Search for the cell housing the specified text and yield its (x, y) center coordinate. 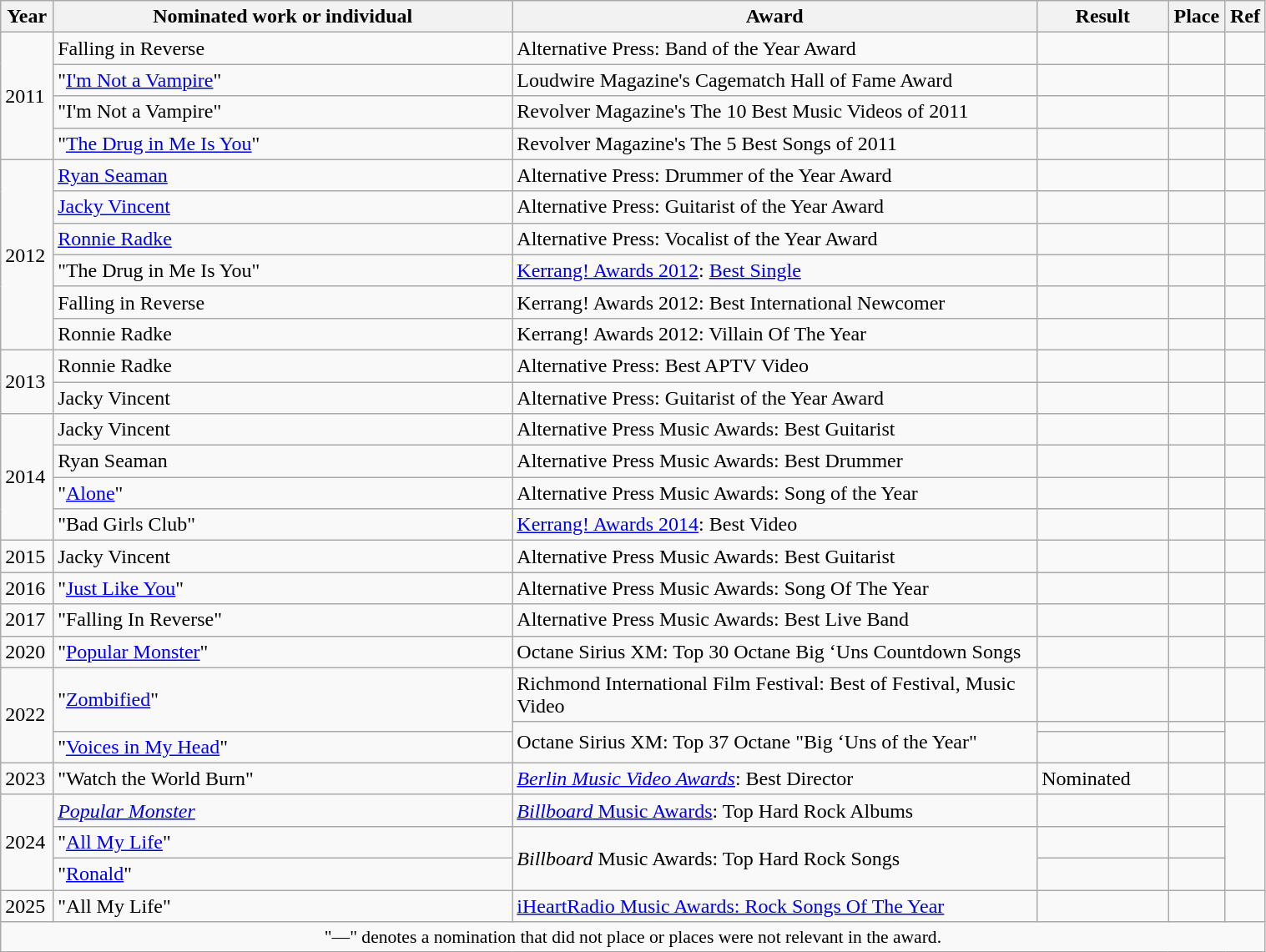
2014 (27, 477)
2023 (27, 778)
Kerrang! Awards 2012: Best Single (774, 270)
Octane Sirius XM: Top 37 Octane "Big ‘Uns of the Year" (774, 743)
Richmond International Film Festival: Best of Festival, Music Video (774, 694)
2024 (27, 842)
Berlin Music Video Awards: Best Director (774, 778)
"Falling In Reverse" (283, 620)
Award (774, 17)
"Bad Girls Club" (283, 525)
Revolver Magazine's The 5 Best Songs of 2011 (774, 144)
Result (1103, 17)
"Popular Monster" (283, 652)
Alternative Press Music Awards: Best Live Band (774, 620)
2016 (27, 588)
Alternative Press: Band of the Year Award (774, 48)
2015 (27, 557)
2012 (27, 254)
"Zombified" (283, 699)
2013 (27, 381)
2022 (27, 715)
Kerrang! Awards 2014: Best Video (774, 525)
"Ronald" (283, 874)
Kerrang! Awards 2012: Villain Of The Year (774, 334)
"Just Like You" (283, 588)
Loudwire Magazine's Cagematch Hall of Fame Award (774, 80)
"Watch the World Burn" (283, 778)
Billboard Music Awards: Top Hard Rock Songs (774, 858)
iHeartRadio Music Awards: Rock Songs Of The Year (774, 905)
Billboard Music Awards: Top Hard Rock Albums (774, 810)
2011 (27, 96)
Alternative Press: Drummer of the Year Award (774, 175)
Alternative Press Music Awards: Best Drummer (774, 461)
"—" denotes a nomination that did not place or places were not relevant in the award. (633, 937)
Nominated work or individual (283, 17)
Octane Sirius XM: Top 30 Octane Big ‘Uns Countdown Songs (774, 652)
Year (27, 17)
Revolver Magazine's The 10 Best Music Videos of 2011 (774, 112)
2025 (27, 905)
Alternative Press Music Awards: Song Of The Year (774, 588)
Kerrang! Awards 2012: Best International Newcomer (774, 302)
"Alone" (283, 493)
Alternative Press: Best APTV Video (774, 365)
Alternative Press: Vocalist of the Year Award (774, 239)
2017 (27, 620)
Place (1197, 17)
Popular Monster (283, 810)
"Voices in My Head" (283, 747)
Ref (1245, 17)
2020 (27, 652)
Nominated (1103, 778)
Alternative Press Music Awards: Song of the Year (774, 493)
